Provide the [X, Y] coordinate of the cell's center where the given text is located.  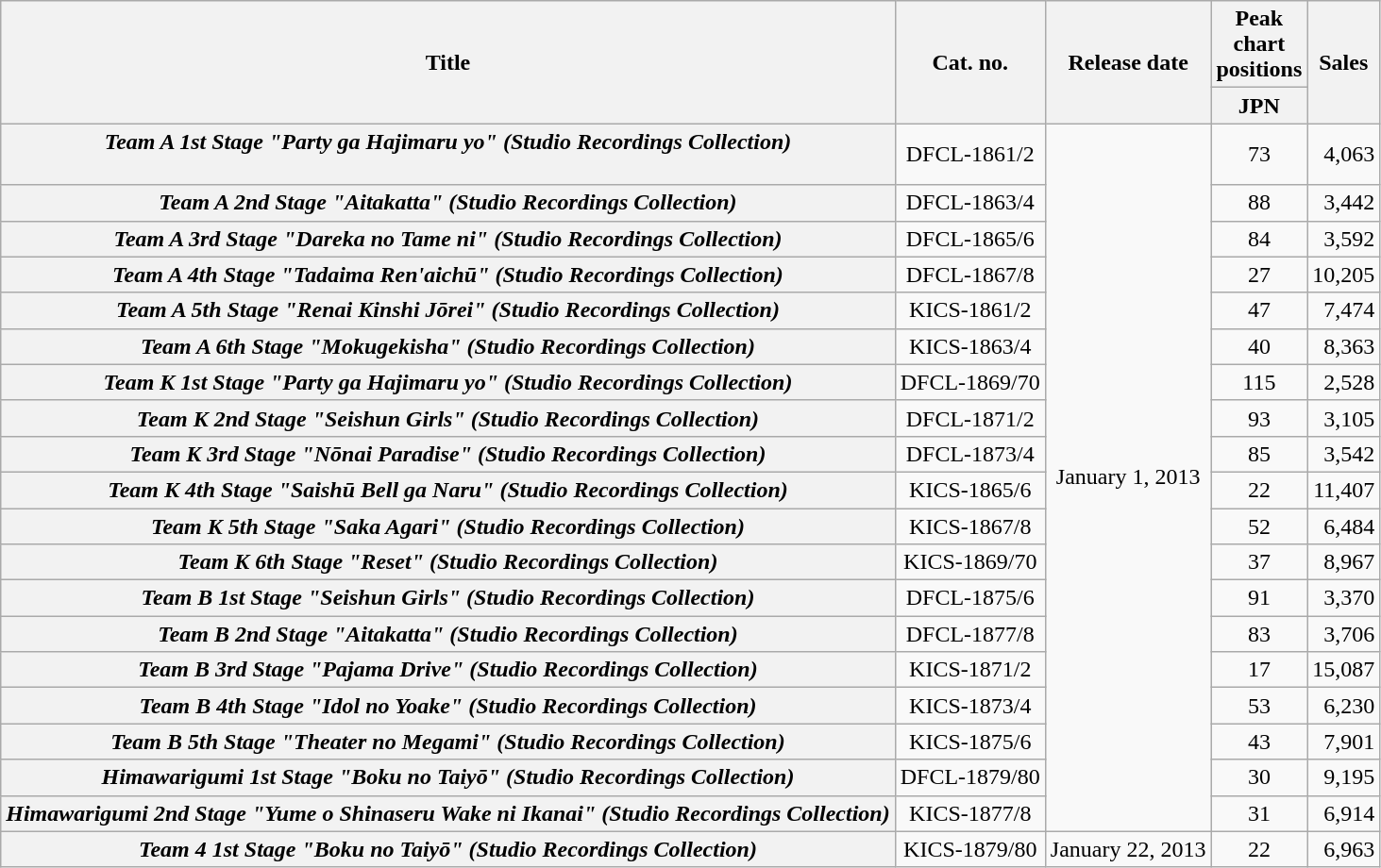
DFCL-1865/6 [970, 239]
KICS-1869/70 [970, 562]
6,230 [1344, 706]
Team B 4th Stage "Idol no Yoake" (Studio Recordings Collection) [447, 706]
11,407 [1344, 490]
6,963 [1344, 849]
83 [1259, 634]
Team B 3rd Stage "Pajama Drive" (Studio Recordings Collection) [447, 670]
7,474 [1344, 310]
8,967 [1344, 562]
3,370 [1344, 598]
DFCL-1875/6 [970, 598]
Title [447, 62]
88 [1259, 203]
3,706 [1344, 634]
Team B 1st Stage "Seishun Girls" (Studio Recordings Collection) [447, 598]
3,592 [1344, 239]
3,105 [1344, 418]
Team K 5th Stage "Saka Agari" (Studio Recordings Collection) [447, 526]
27 [1259, 275]
January 22, 2013 [1128, 849]
15,087 [1344, 670]
Team K 6th Stage "Reset" (Studio Recordings Collection) [447, 562]
Team A 2nd Stage "Aitakatta" (Studio Recordings Collection) [447, 203]
KICS-1865/6 [970, 490]
40 [1259, 346]
Team K 1st Stage "Party ga Hajimaru yo" (Studio Recordings Collection) [447, 382]
Team A 6th Stage "Mokugekisha" (Studio Recordings Collection) [447, 346]
Team A 5th Stage "Renai Kinshi Jōrei" (Studio Recordings Collection) [447, 310]
DFCL-1877/8 [970, 634]
JPN [1259, 106]
84 [1259, 239]
17 [1259, 670]
6,484 [1344, 526]
8,363 [1344, 346]
DFCL-1871/2 [970, 418]
KICS-1877/8 [970, 813]
Team K 4th Stage "Saishū Bell ga Naru" (Studio Recordings Collection) [447, 490]
January 1, 2013 [1128, 477]
Himawarigumi 2nd Stage "Yume o Shinaseru Wake ni Ikanai" (Studio Recordings Collection) [447, 813]
30 [1259, 777]
KICS-1879/80 [970, 849]
3,442 [1344, 203]
Team A 1st Stage "Party ga Hajimaru yo" (Studio Recordings Collection) [447, 155]
115 [1259, 382]
93 [1259, 418]
43 [1259, 742]
9,195 [1344, 777]
6,914 [1344, 813]
KICS-1867/8 [970, 526]
Team K 2nd Stage "Seishun Girls" (Studio Recordings Collection) [447, 418]
Team 4 1st Stage "Boku no Taiyō" (Studio Recordings Collection) [447, 849]
Cat. no. [970, 62]
31 [1259, 813]
53 [1259, 706]
91 [1259, 598]
DFCL-1861/2 [970, 155]
DFCL-1873/4 [970, 454]
Team A 3rd Stage "Dareka no Tame ni" (Studio Recordings Collection) [447, 239]
DFCL-1867/8 [970, 275]
3,542 [1344, 454]
73 [1259, 155]
7,901 [1344, 742]
Team B 5th Stage "Theater no Megami" (Studio Recordings Collection) [447, 742]
Himawarigumi 1st Stage "Boku no Taiyō" (Studio Recordings Collection) [447, 777]
KICS-1875/6 [970, 742]
52 [1259, 526]
2,528 [1344, 382]
4,063 [1344, 155]
85 [1259, 454]
Release date [1128, 62]
KICS-1861/2 [970, 310]
Team K 3rd Stage "Nōnai Paradise" (Studio Recordings Collection) [447, 454]
Peakchartpositions [1259, 44]
47 [1259, 310]
DFCL-1869/70 [970, 382]
KICS-1863/4 [970, 346]
KICS-1873/4 [970, 706]
DFCL-1863/4 [970, 203]
DFCL-1879/80 [970, 777]
37 [1259, 562]
Sales [1344, 62]
KICS-1871/2 [970, 670]
Team A 4th Stage "Tadaima Ren'aichū" (Studio Recordings Collection) [447, 275]
Team B 2nd Stage "Aitakatta" (Studio Recordings Collection) [447, 634]
10,205 [1344, 275]
